Return the [x, y] coordinate for the center point of the cell that contains the specified text.  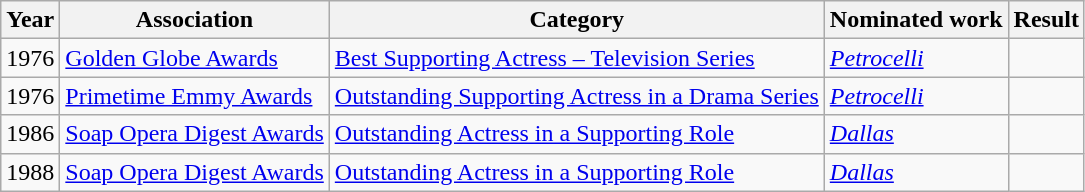
Result [1046, 20]
Best Supporting Actress – Television Series [576, 58]
1986 [30, 134]
1988 [30, 172]
Nominated work [916, 20]
Category [576, 20]
Year [30, 20]
Association [194, 20]
Primetime Emmy Awards [194, 96]
Outstanding Supporting Actress in a Drama Series [576, 96]
Golden Globe Awards [194, 58]
